Capture the cell that displays the provided text and extract its (x, y) central coordinate. 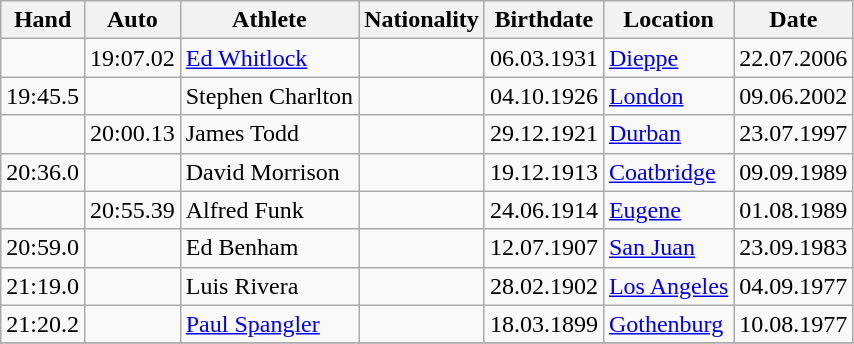
20:36.0 (43, 172)
01.08.1989 (794, 210)
23.09.1983 (794, 248)
Eugene (668, 210)
San Juan (668, 248)
22.07.2006 (794, 58)
09.06.2002 (794, 96)
Hand (43, 20)
Luis Rivera (269, 286)
Ed Whitlock (269, 58)
21:19.0 (43, 286)
Durban (668, 134)
28.02.1902 (544, 286)
David Morrison (269, 172)
Location (668, 20)
24.06.1914 (544, 210)
Coatbridge (668, 172)
19:45.5 (43, 96)
20:59.0 (43, 248)
23.07.1997 (794, 134)
Dieppe (668, 58)
09.09.1989 (794, 172)
James Todd (269, 134)
06.03.1931 (544, 58)
Auto (132, 20)
04.10.1926 (544, 96)
20:55.39 (132, 210)
London (668, 96)
Athlete (269, 20)
Date (794, 20)
10.08.1977 (794, 324)
Nationality (422, 20)
12.07.1907 (544, 248)
Ed Benham (269, 248)
Los Angeles (668, 286)
19:07.02 (132, 58)
29.12.1921 (544, 134)
Paul Spangler (269, 324)
Gothenburg (668, 324)
18.03.1899 (544, 324)
Alfred Funk (269, 210)
Stephen Charlton (269, 96)
04.09.1977 (794, 286)
21:20.2 (43, 324)
20:00.13 (132, 134)
Birthdate (544, 20)
19.12.1913 (544, 172)
